Provide the [X, Y] coordinate of the cell's center where the given text is located.  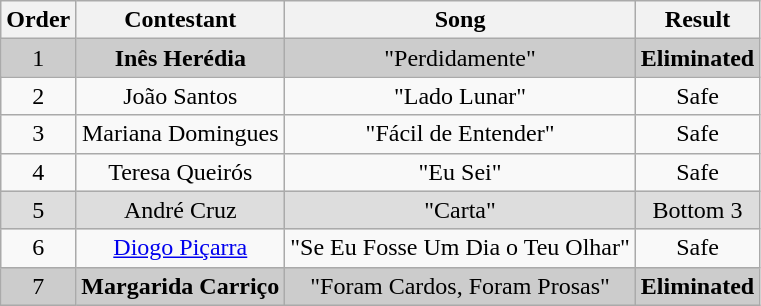
João Santos [180, 96]
1 [38, 58]
"Carta" [460, 210]
Mariana Domingues [180, 134]
Contestant [180, 20]
2 [38, 96]
Bottom 3 [697, 210]
6 [38, 248]
"Lado Lunar" [460, 96]
Song [460, 20]
Diogo Piçarra [180, 248]
"Perdidamente" [460, 58]
3 [38, 134]
4 [38, 172]
Teresa Queirós [180, 172]
5 [38, 210]
"Eu Sei" [460, 172]
Result [697, 20]
7 [38, 286]
Margarida Carriço [180, 286]
Order [38, 20]
Inês Herédia [180, 58]
"Foram Cardos, Foram Prosas" [460, 286]
André Cruz [180, 210]
"Fácil de Entender" [460, 134]
"Se Eu Fosse Um Dia o Teu Olhar" [460, 248]
